Find where the given text appears and provide that cell's center as (x, y) coordinate. 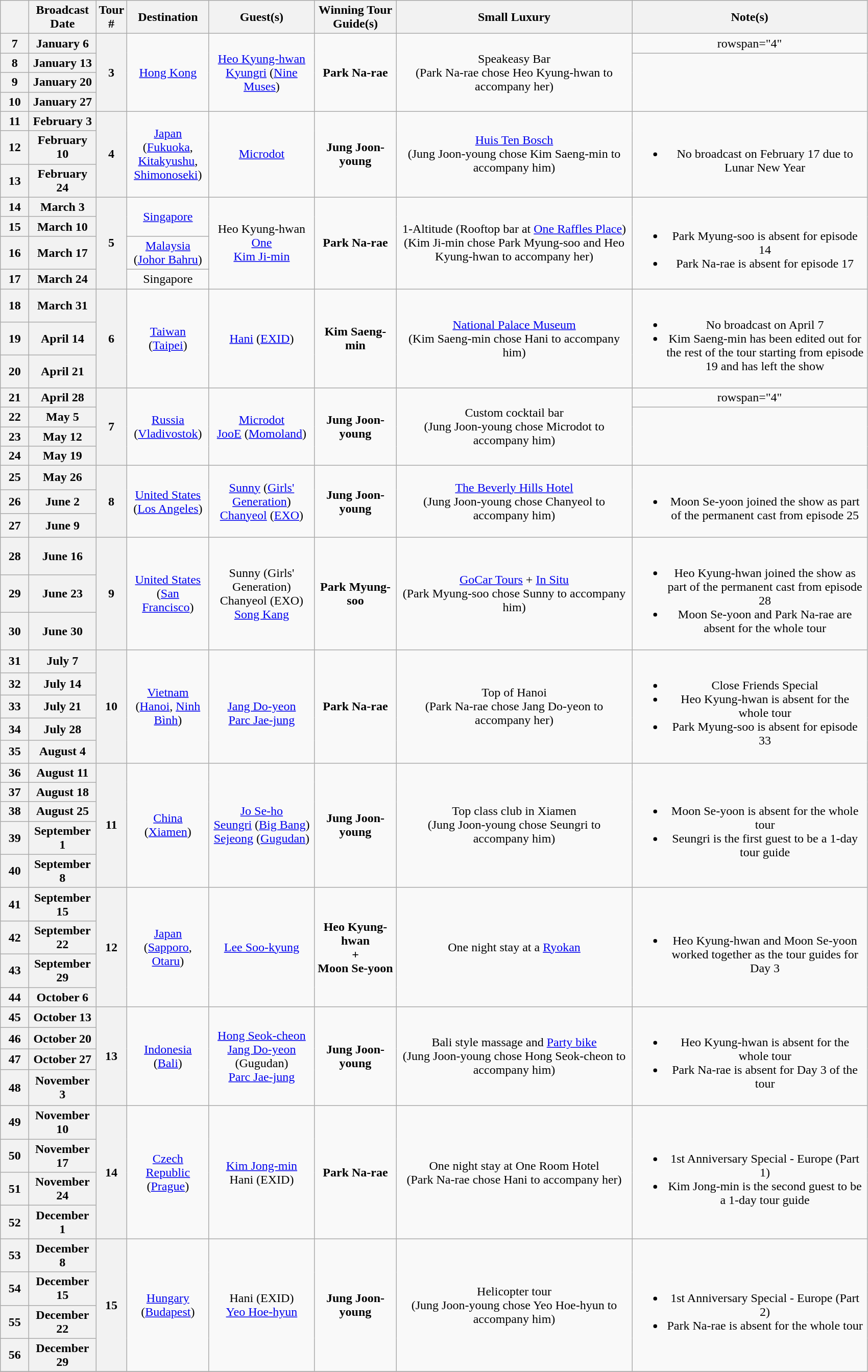
4 (111, 154)
Indonesia (Bali) (167, 1056)
20 (15, 372)
Tour # (111, 17)
1st Anniversary Special - Europe (Part 1)Kim Jong-min is the second guest to be a 1-day tour guide (750, 1172)
June 30 (62, 631)
47 (15, 1059)
Sunny (Girls' Generation)Chanyeol (EXO)Song Kang (261, 593)
Kim Jong-minHani (EXID) (261, 1172)
July 28 (62, 729)
September 22 (62, 937)
22 (15, 417)
Lee Soo-kyung (261, 947)
26 (15, 501)
Bali style massage and Party bike(Jung Joon-young chose Hong Seok-cheon to accompany him) (515, 1056)
Japan (Sapporo, Otaru) (167, 947)
46 (15, 1039)
March 31 (62, 305)
53 (15, 1255)
Sunny (Girls' Generation)Chanyeol (EXO) (261, 501)
29 (15, 594)
Hani (EXID) (261, 339)
Russia (Vladivostok) (167, 427)
November 3 (62, 1088)
Vietnam (Hanoi, Ninh Bình) (167, 707)
16 (15, 252)
November 17 (62, 1156)
Top of Hanoi(Park Na-rae chose Jang Do-yeon to accompany her) (515, 707)
Moon Se-yoon is absent for the whole tourSeungri is the first guest to be a 1-day tour guide (750, 825)
September 8 (62, 871)
Heo Kyung-hwan and Moon Se-yoon worked together as the tour guides for Day 3 (750, 947)
Heo Kyung-hwan is absent for the whole tourPark Na-rae is absent for Day 3 of the tour (750, 1056)
United States (Los Angeles) (167, 501)
51 (15, 1189)
Winning Tour Guide(s) (355, 17)
November 24 (62, 1189)
The Beverly Hills Hotel(Jung Joon-young chose Chanyeol to accompany him) (515, 501)
Hungary (Budapest) (167, 1305)
48 (15, 1088)
6 (111, 339)
July 14 (62, 684)
37 (15, 792)
May 12 (62, 437)
44 (15, 997)
55 (15, 1321)
December 29 (62, 1355)
June 9 (62, 525)
36 (15, 773)
27 (15, 525)
October 20 (62, 1039)
Small Luxury (515, 17)
March 24 (62, 279)
Destination (167, 17)
Helicopter tour(Jung Joon-young chose Yeo Hoe-hyun to accompany him) (515, 1305)
MicrodotJooE (Momoland) (261, 427)
Hong Kong (167, 73)
March 17 (62, 252)
Heo Kyung-hwan+Moon Se-yoon (355, 947)
31 (15, 661)
October 6 (62, 997)
October 27 (62, 1059)
56 (15, 1355)
Guest(s) (261, 17)
35 (15, 752)
Heo Kyung-hwanKyungri (Nine Muses) (261, 73)
November 10 (62, 1122)
24 (15, 456)
52 (15, 1222)
July 7 (62, 661)
January 20 (62, 82)
August 4 (62, 752)
December 8 (62, 1255)
February 10 (62, 147)
Heo Kyung-hwan joined the show as part of the permanent cast from episode 28Moon Se-yoon and Park Na-rae are absent for the whole tour (750, 593)
Moon Se-yoon joined the show as part of the permanent cast from episode 25 (750, 501)
June 23 (62, 594)
September 29 (62, 970)
19 (15, 338)
October 13 (62, 1017)
33 (15, 706)
Park Myung-soo (355, 593)
49 (15, 1122)
45 (15, 1017)
50 (15, 1156)
September 15 (62, 904)
June 2 (62, 501)
23 (15, 437)
May 26 (62, 478)
30 (15, 631)
Taiwan (Taipei) (167, 339)
March 3 (62, 207)
China (Xiamen) (167, 825)
January 27 (62, 102)
Hong Seok-cheonJang Do-yeon (Gugudan)Parc Jae-jung (261, 1056)
Note(s) (750, 17)
August 18 (62, 792)
January 6 (62, 43)
Jo Se-hoSeungri (Big Bang)Sejeong (Gugudan) (261, 825)
September 1 (62, 837)
July 21 (62, 706)
Japan (Fukuoka, Kitakyushu, Shimonoseki) (167, 154)
March 10 (62, 226)
May 5 (62, 417)
April 14 (62, 338)
May 19 (62, 456)
Top class club in Xiamen (Jung Joon-young chose Seungri to accompany him) (515, 825)
One night stay at a Ryokan (515, 947)
Jang Do-yeonParc Jae-jung (261, 707)
17 (15, 279)
April 21 (62, 372)
No broadcast on April 7Kim Saeng-min has been edited out for the rest of the tour starting from episode 19 and has left the show (750, 339)
54 (15, 1289)
Speakeasy Bar(Park Na-rae chose Heo Kyung-hwan to accompany her) (515, 73)
National Palace Museum(Kim Saeng-min chose Hani to accompany him) (515, 339)
December 22 (62, 1321)
Park Myung-soo is absent for episode 14Park Na-rae is absent for episode 17 (750, 243)
Huis Ten Bosch(Jung Joon-young chose Kim Saeng-min to accompany him) (515, 154)
One night stay at One Room Hotel(Park Na-rae chose Hani to accompany her) (515, 1172)
25 (15, 478)
December 1 (62, 1222)
1st Anniversary Special - Europe (Part 2)Park Na-rae is absent for the whole tour (750, 1305)
United States (San Francisco) (167, 593)
February 3 (62, 121)
GoCar Tours + In Situ(Park Myung-soo chose Sunny to accompany him) (515, 593)
21 (15, 398)
June 16 (62, 556)
August 25 (62, 811)
No broadcast on February 17 due to Lunar New Year (750, 154)
Custom cocktail bar(Jung Joon-young chose Microdot to accompany him) (515, 427)
28 (15, 556)
Broadcast Date (62, 17)
Heo Kyung-hwanOneKim Ji-min (261, 243)
1-Altitude (Rooftop bar at One Raffles Place)(Kim Ji-min chose Park Myung-soo and Heo Kyung-hwan to accompany her) (515, 243)
December 15 (62, 1289)
42 (15, 937)
February 24 (62, 181)
5 (111, 243)
January 13 (62, 63)
43 (15, 970)
3 (111, 73)
34 (15, 729)
18 (15, 305)
39 (15, 837)
41 (15, 904)
Microdot (261, 154)
April 28 (62, 398)
Close Friends SpecialHeo Kyung-hwan is absent for the whole tourPark Myung-soo is absent for episode 33 (750, 707)
Malaysia (Johor Bahru) (167, 252)
Kim Saeng-min (355, 339)
Hani (EXID)Yeo Hoe-hyun (261, 1305)
Czech Republic (Prague) (167, 1172)
38 (15, 811)
32 (15, 684)
August 11 (62, 773)
40 (15, 871)
